Determine the (X, Y) coordinate at the center of the cell enclosing the given text.  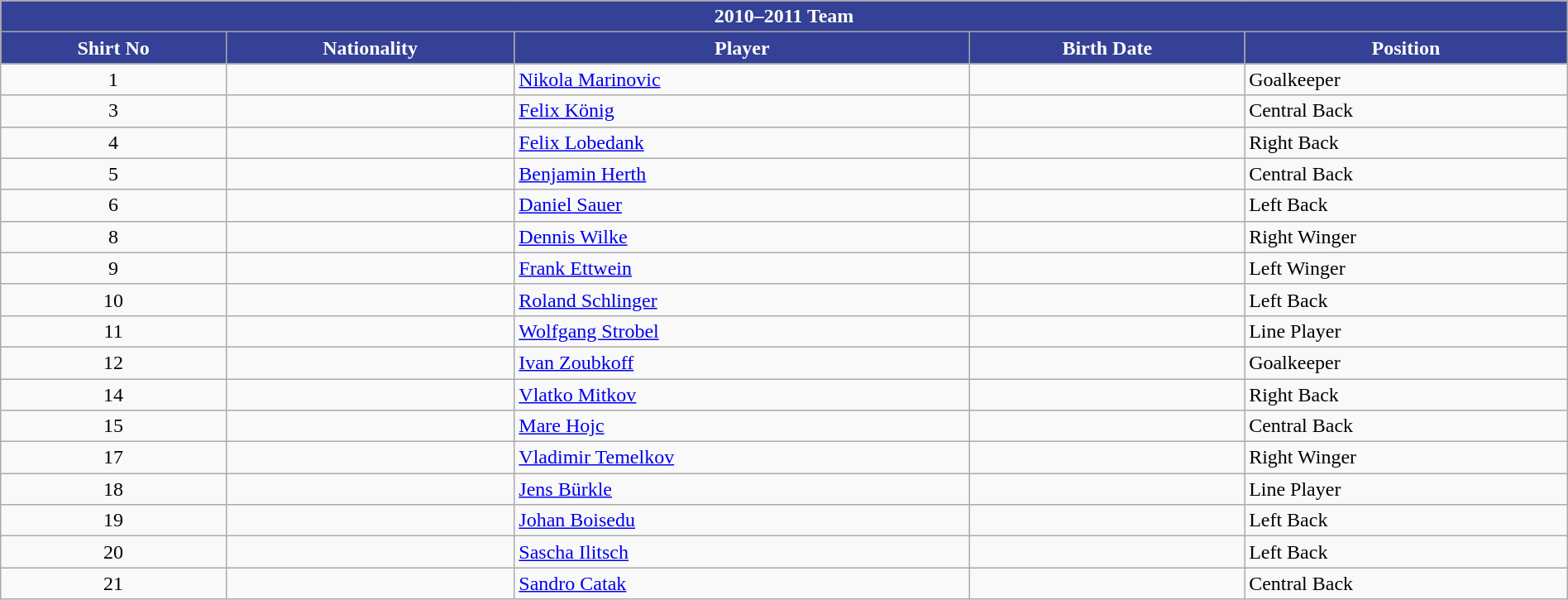
19 (114, 521)
Nationality (370, 48)
Shirt No (114, 48)
Vlatko Mitkov (743, 395)
Felix König (743, 111)
Vladimir Temelkov (743, 458)
Benjamin Herth (743, 174)
Birth Date (1107, 48)
3 (114, 111)
Sascha Ilitsch (743, 552)
Dennis Wilke (743, 237)
Left Winger (1406, 268)
Mare Hojc (743, 426)
4 (114, 142)
Ivan Zoubkoff (743, 362)
9 (114, 268)
Player (743, 48)
Felix Lobedank (743, 142)
2010–2011 Team (784, 17)
20 (114, 552)
5 (114, 174)
21 (114, 583)
Nikola Marinovic (743, 79)
10 (114, 300)
14 (114, 395)
17 (114, 458)
8 (114, 237)
12 (114, 362)
Wolfgang Strobel (743, 331)
Jens Bürkle (743, 489)
Daniel Sauer (743, 205)
18 (114, 489)
Position (1406, 48)
Sandro Catak (743, 583)
6 (114, 205)
Johan Boisedu (743, 521)
1 (114, 79)
15 (114, 426)
Frank Ettwein (743, 268)
11 (114, 331)
Roland Schlinger (743, 300)
